Identify which cell holds the provided text, then report its (x, y) central coordinate. 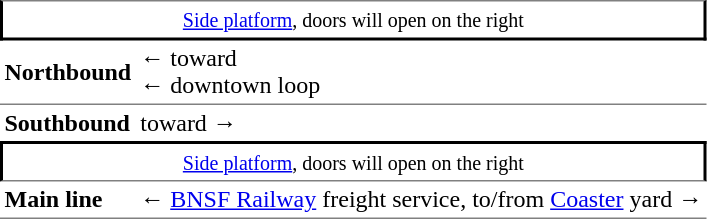
Northbound (68, 72)
Southbound (68, 123)
toward → (422, 123)
← toward ← downtown loop (422, 72)
